From the cell containing the given text, extract its center point as [x, y] coordinate. 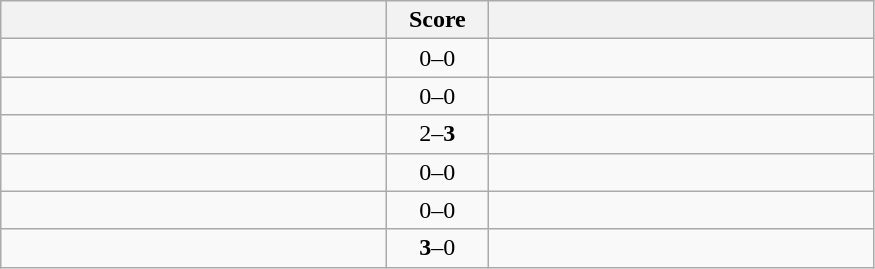
3–0 [438, 248]
Score [438, 20]
2–3 [438, 134]
